Determine the [x, y] coordinate at the center of the cell enclosing the given text.  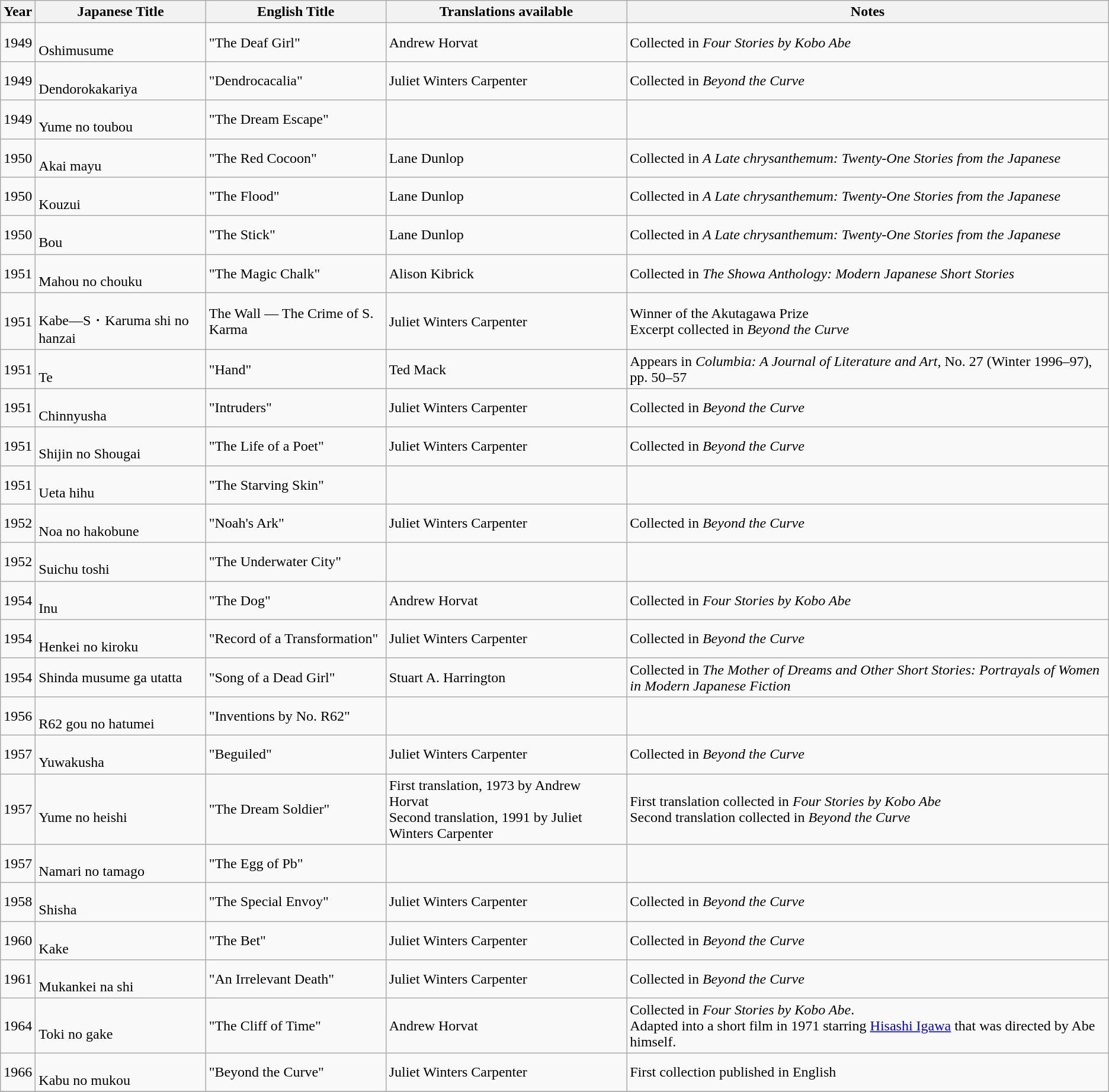
Ueta hihu [121, 484]
Bou [121, 235]
"The Flood" [296, 197]
"Inventions by No. R62" [296, 715]
Shisha [121, 902]
1956 [18, 715]
First translation collected in Four Stories by Kobo AbeSecond translation collected in Beyond the Curve [868, 809]
"The Underwater City" [296, 561]
"The Dream Escape" [296, 120]
Te [121, 370]
Collected in The Showa Anthology: Modern Japanese Short Stories [868, 274]
Translations available [506, 12]
Inu [121, 600]
Chinnyusha [121, 407]
"The Special Envoy" [296, 902]
"The Cliff of Time" [296, 1026]
"The Life of a Poet" [296, 447]
Namari no tamago [121, 863]
"An Irrelevant Death" [296, 979]
"The Deaf Girl" [296, 43]
Noa no hakobune [121, 523]
1960 [18, 940]
Kabe―S・Karuma shi no hanzai [121, 321]
English Title [296, 12]
Akai mayu [121, 158]
"Record of a Transformation" [296, 638]
Kouzui [121, 197]
Dendorokakariya [121, 81]
Suichu toshi [121, 561]
First collection published in English [868, 1072]
"Beyond the Curve" [296, 1072]
Shijin no Shougai [121, 447]
Japanese Title [121, 12]
Year [18, 12]
"Noah's Ark" [296, 523]
Kabu no mukou [121, 1072]
Mahou no chouku [121, 274]
Collected in Four Stories by Kobo Abe.Adapted into a short film in 1971 starring Hisashi Igawa that was directed by Abe himself. [868, 1026]
Winner of the Akutagawa PrizeExcerpt collected in Beyond the Curve [868, 321]
Toki no gake [121, 1026]
"The Red Cocoon" [296, 158]
1961 [18, 979]
The Wall ― The Crime of S. Karma [296, 321]
1964 [18, 1026]
Ted Mack [506, 370]
Notes [868, 12]
Yume no heishi [121, 809]
1966 [18, 1072]
Yuwakusha [121, 754]
"The Stick" [296, 235]
"Dendrocacalia" [296, 81]
Mukankei na shi [121, 979]
First translation, 1973 by Andrew HorvatSecond translation, 1991 by Juliet Winters Carpenter [506, 809]
Stuart A. Harrington [506, 677]
Yume no toubou [121, 120]
Alison Kibrick [506, 274]
"Beguiled" [296, 754]
"The Dream Soldier" [296, 809]
"The Magic Chalk" [296, 274]
"The Egg of Pb" [296, 863]
Collected in The Mother of Dreams and Other Short Stories: Portrayals of Women in Modern Japanese Fiction [868, 677]
Appears in Columbia: A Journal of Literature and Art, No. 27 (Winter 1996–97), pp. 50–57 [868, 370]
Kake [121, 940]
R62 gou no hatumei [121, 715]
Shinda musume ga utatta [121, 677]
"Song of a Dead Girl" [296, 677]
Henkei no kiroku [121, 638]
"Hand" [296, 370]
"The Starving Skin" [296, 484]
1958 [18, 902]
"The Dog" [296, 600]
"The Bet" [296, 940]
"Intruders" [296, 407]
Oshimusume [121, 43]
